Output the [x, y] coordinate of the center of the cell containing the given text.  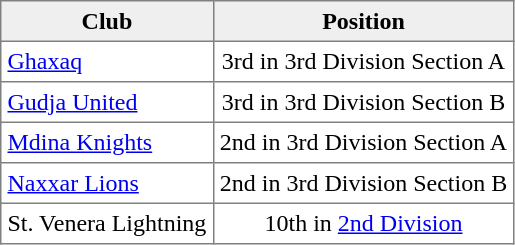
2nd in 3rd Division Section B [364, 183]
3rd in 3rd Division Section A [364, 61]
3rd in 3rd Division Section B [364, 102]
Mdina Knights [107, 142]
St. Venera Lightning [107, 223]
Naxxar Lions [107, 183]
Ghaxaq [107, 61]
2nd in 3rd Division Section A [364, 142]
Club [107, 21]
10th in 2nd Division [364, 223]
Gudja United [107, 102]
Position [364, 21]
